Return [x, y] of the center of cell containing provided text 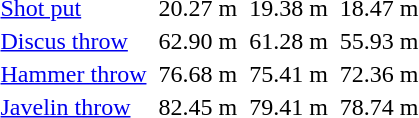
76.68 m [198, 74]
62.90 m [198, 41]
61.28 m [289, 41]
75.41 m [289, 74]
